Identify which cell holds the provided text, then report its (x, y) central coordinate. 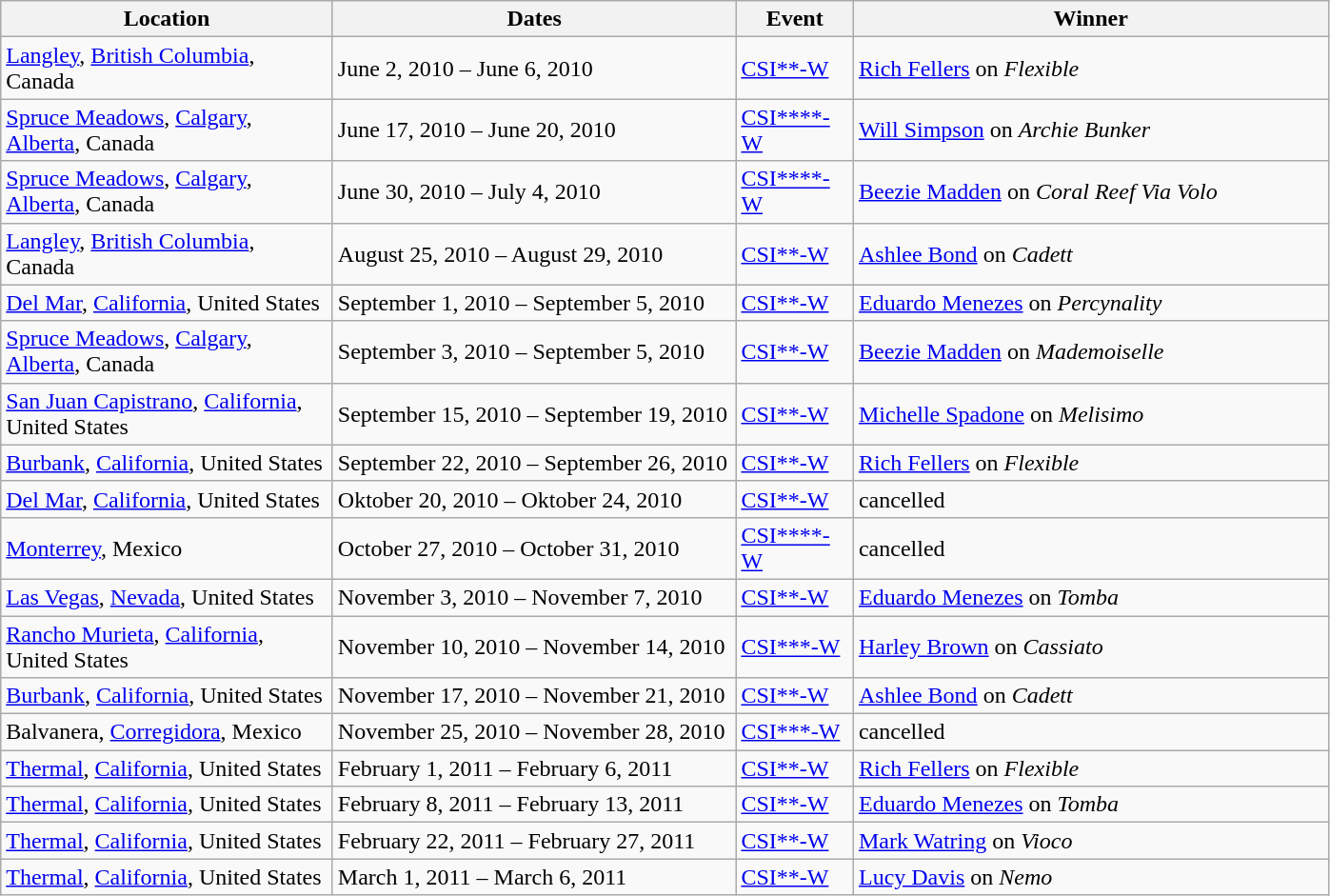
September 3, 2010 – September 5, 2010 (534, 352)
Event (795, 19)
September 1, 2010 – September 5, 2010 (534, 303)
June 2, 2010 – June 6, 2010 (534, 69)
November 25, 2010 – November 28, 2010 (534, 732)
Lucy Davis on Nemo (1091, 877)
Rancho Murieta, California, United States (168, 646)
Winner (1091, 19)
September 15, 2010 – September 19, 2010 (534, 413)
February 1, 2011 – February 6, 2011 (534, 768)
February 8, 2011 – February 13, 2011 (534, 805)
Balvanera, Corregidora, Mexico (168, 732)
Beezie Madden on Coral Reef Via Volo (1091, 192)
Dates (534, 19)
June 30, 2010 – July 4, 2010 (534, 192)
Will Simpson on Archie Bunker (1091, 129)
Mark Watring on Vioco (1091, 841)
October 27, 2010 – October 31, 2010 (534, 548)
March 1, 2011 – March 6, 2011 (534, 877)
June 17, 2010 – June 20, 2010 (534, 129)
Michelle Spadone on Melisimo (1091, 413)
San Juan Capistrano, California, United States (168, 413)
Eduardo Menezes on Percynality (1091, 303)
November 17, 2010 – November 21, 2010 (534, 696)
August 25, 2010 – August 29, 2010 (534, 253)
Location (168, 19)
Las Vegas, Nevada, United States (168, 597)
February 22, 2011 – February 27, 2011 (534, 841)
November 10, 2010 – November 14, 2010 (534, 646)
Oktober 20, 2010 – Oktober 24, 2010 (534, 499)
Harley Brown on Cassiato (1091, 646)
Monterrey, Mexico (168, 548)
September 22, 2010 – September 26, 2010 (534, 463)
November 3, 2010 – November 7, 2010 (534, 597)
Beezie Madden on Mademoiselle (1091, 352)
